Locate the cell with the specified text and output its (x, y) center coordinate. 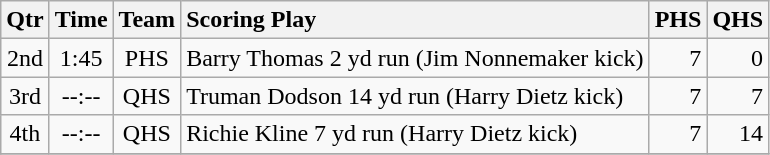
2nd (25, 58)
Time (81, 20)
Team (147, 20)
Qtr (25, 20)
1:45 (81, 58)
Truman Dodson 14 yd run (Harry Dietz kick) (416, 96)
Scoring Play (416, 20)
0 (738, 58)
14 (738, 134)
Richie Kline 7 yd run (Harry Dietz kick) (416, 134)
3rd (25, 96)
4th (25, 134)
Barry Thomas 2 yd run (Jim Nonnemaker kick) (416, 58)
